Pinpoint the cell where the given text exists, returning its [x, y] midpoint coordinate. 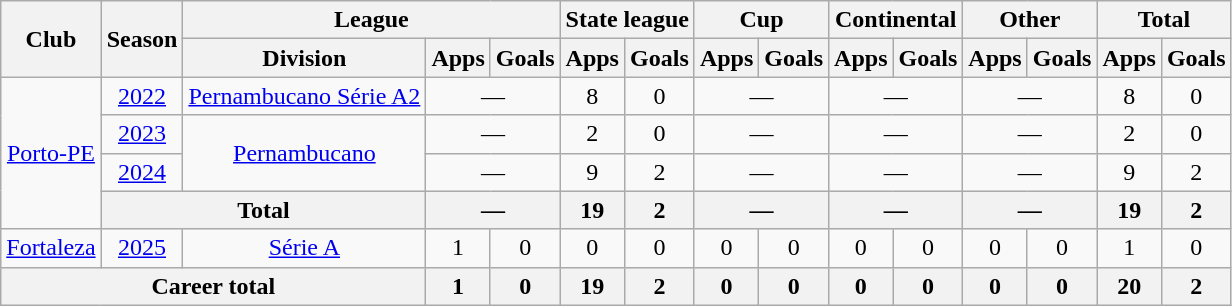
Porto-PE [51, 153]
Division [304, 58]
Continental [896, 20]
Season [142, 39]
2023 [142, 134]
Career total [214, 286]
Cup [761, 20]
2025 [142, 248]
State league [627, 20]
League [372, 20]
Fortaleza [51, 248]
Pernambucano [304, 153]
2024 [142, 172]
Pernambucano Série A2 [304, 96]
2022 [142, 96]
Série A [304, 248]
Other [1030, 20]
20 [1129, 286]
Club [51, 39]
